Find where the given text appears and provide that cell's center as (x, y) coordinate. 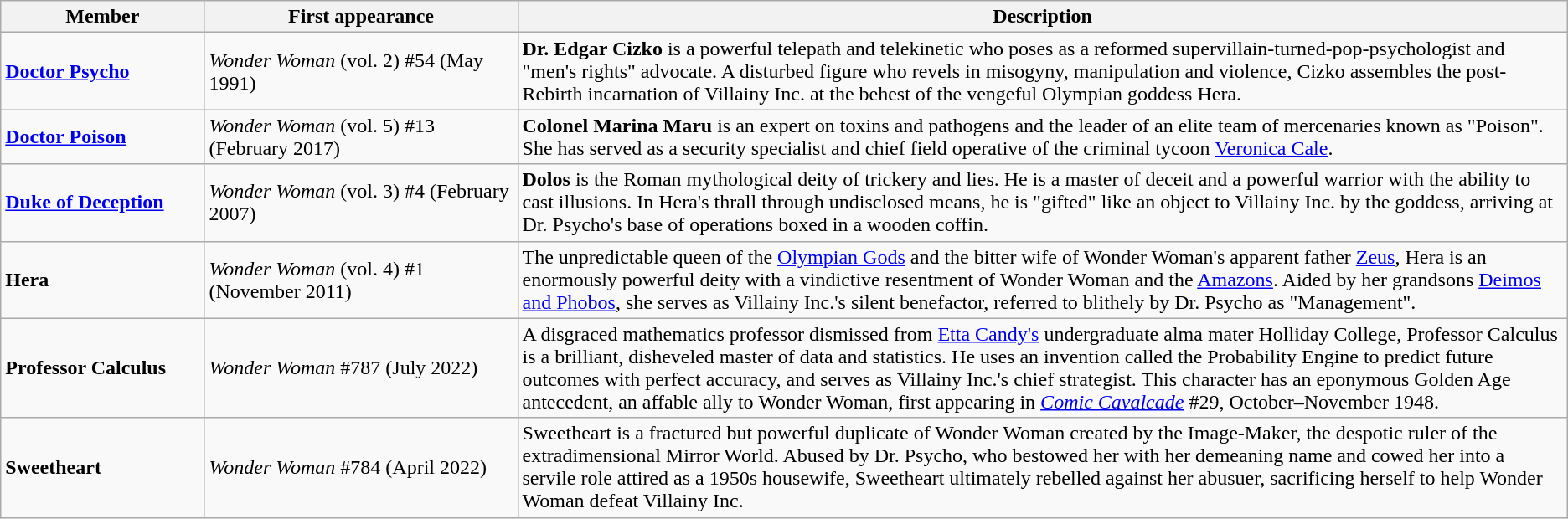
Doctor Poison (102, 137)
Sweetheart (102, 467)
Wonder Woman #784 (April 2022) (361, 467)
Wonder Woman (vol. 3) #4 (February 2007) (361, 203)
Hera (102, 280)
Doctor Psycho (102, 71)
First appearance (361, 17)
Wonder Woman #787 (July 2022) (361, 368)
Professor Calculus (102, 368)
Member (102, 17)
Wonder Woman (vol. 4) #1 (November 2011) (361, 280)
Wonder Woman (vol. 2) #54 (May 1991) (361, 71)
Duke of Deception (102, 203)
Description (1042, 17)
Wonder Woman (vol. 5) #13 (February 2017) (361, 137)
